Determine the (X, Y) coordinate at the center of the cell enclosing the given text.  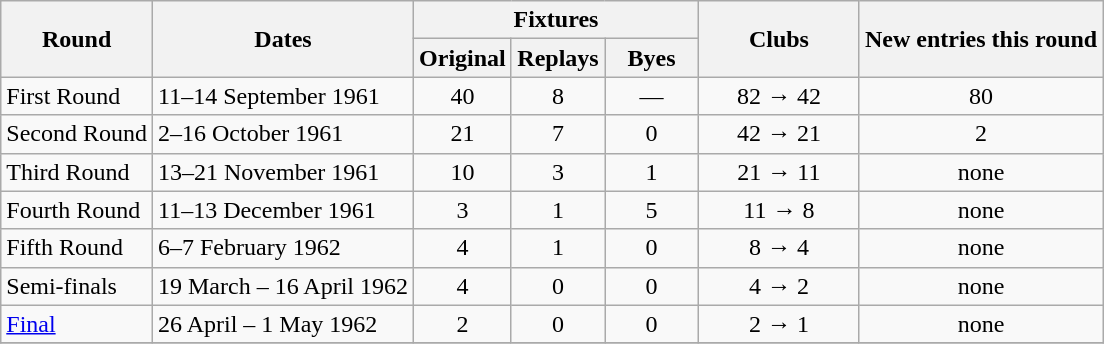
Second Round (77, 134)
New entries this round (980, 39)
21 → 11 (778, 172)
2–16 October 1961 (282, 134)
— (652, 96)
Semi-finals (77, 286)
82 → 42 (778, 96)
Fourth Round (77, 210)
80 (980, 96)
2 → 1 (778, 324)
13–21 November 1961 (282, 172)
10 (463, 172)
5 (652, 210)
26 April – 1 May 1962 (282, 324)
Fixtures (556, 20)
21 (463, 134)
Final (77, 324)
Byes (652, 58)
Original (463, 58)
11 → 8 (778, 210)
40 (463, 96)
8 → 4 (778, 248)
Round (77, 39)
8 (558, 96)
19 March – 16 April 1962 (282, 286)
Fifth Round (77, 248)
42 → 21 (778, 134)
7 (558, 134)
Dates (282, 39)
4 → 2 (778, 286)
Replays (558, 58)
Clubs (778, 39)
6–7 February 1962 (282, 248)
Third Round (77, 172)
11–14 September 1961 (282, 96)
11–13 December 1961 (282, 210)
First Round (77, 96)
